Provide the [x, y] coordinate of the cell's center where the given text is located.  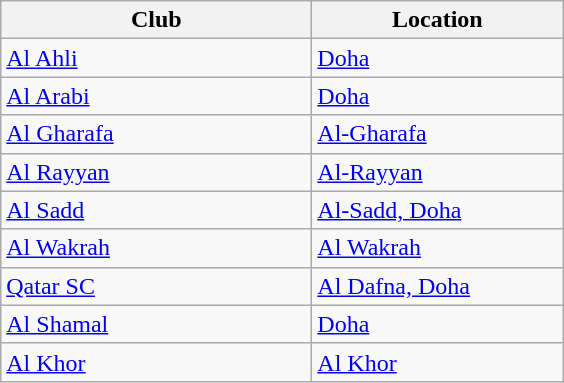
Al Dafna, Doha [438, 286]
Al Gharafa [156, 134]
Al Arabi [156, 96]
Club [156, 20]
Al Rayyan [156, 172]
Al Sadd [156, 210]
Qatar SC [156, 286]
Al-Sadd, Doha [438, 210]
Al-Gharafa [438, 134]
Al Ahli [156, 58]
Al Shamal [156, 324]
Al-Rayyan [438, 172]
Location [438, 20]
